Search for the cell housing the specified text and yield its (x, y) center coordinate. 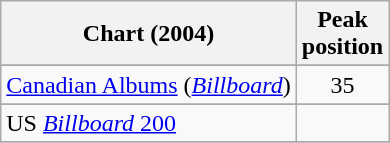
Peakposition (342, 34)
Chart (2004) (149, 34)
Canadian Albums (Billboard) (149, 85)
35 (342, 85)
US Billboard 200 (149, 123)
